Determine the [X, Y] coordinate at the center of the cell enclosing the given text.  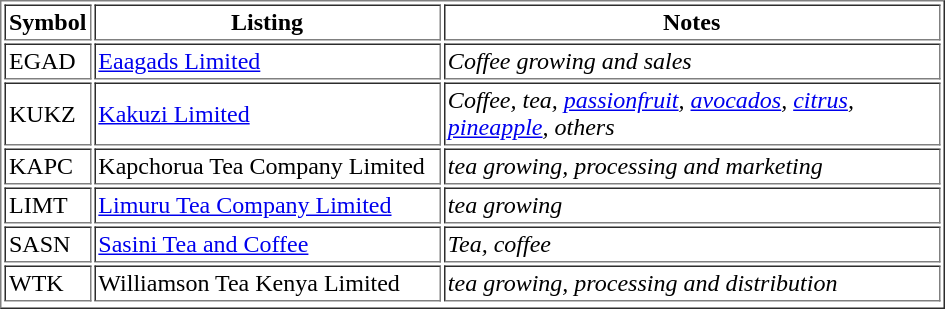
Coffee growing and sales [691, 62]
Coffee, tea, passionfruit, avocados, citrus, pineapple, others [691, 114]
tea growing, processing and distribution [691, 284]
Kakuzi Limited [267, 114]
EGAD [47, 62]
tea growing, processing and marketing [691, 166]
KUKZ [47, 114]
Williamson Tea Kenya Limited [267, 284]
Notes [691, 22]
WTK [47, 284]
SASN [47, 244]
KAPC [47, 166]
Symbol [47, 22]
LIMT [47, 206]
Eaagads Limited [267, 62]
tea growing [691, 206]
Listing [267, 22]
Kapchorua Tea Company Limited [267, 166]
Sasini Tea and Coffee [267, 244]
Limuru Tea Company Limited [267, 206]
Tea, coffee [691, 244]
